Determine the (x, y) coordinate at the center of the cell enclosing the given text.  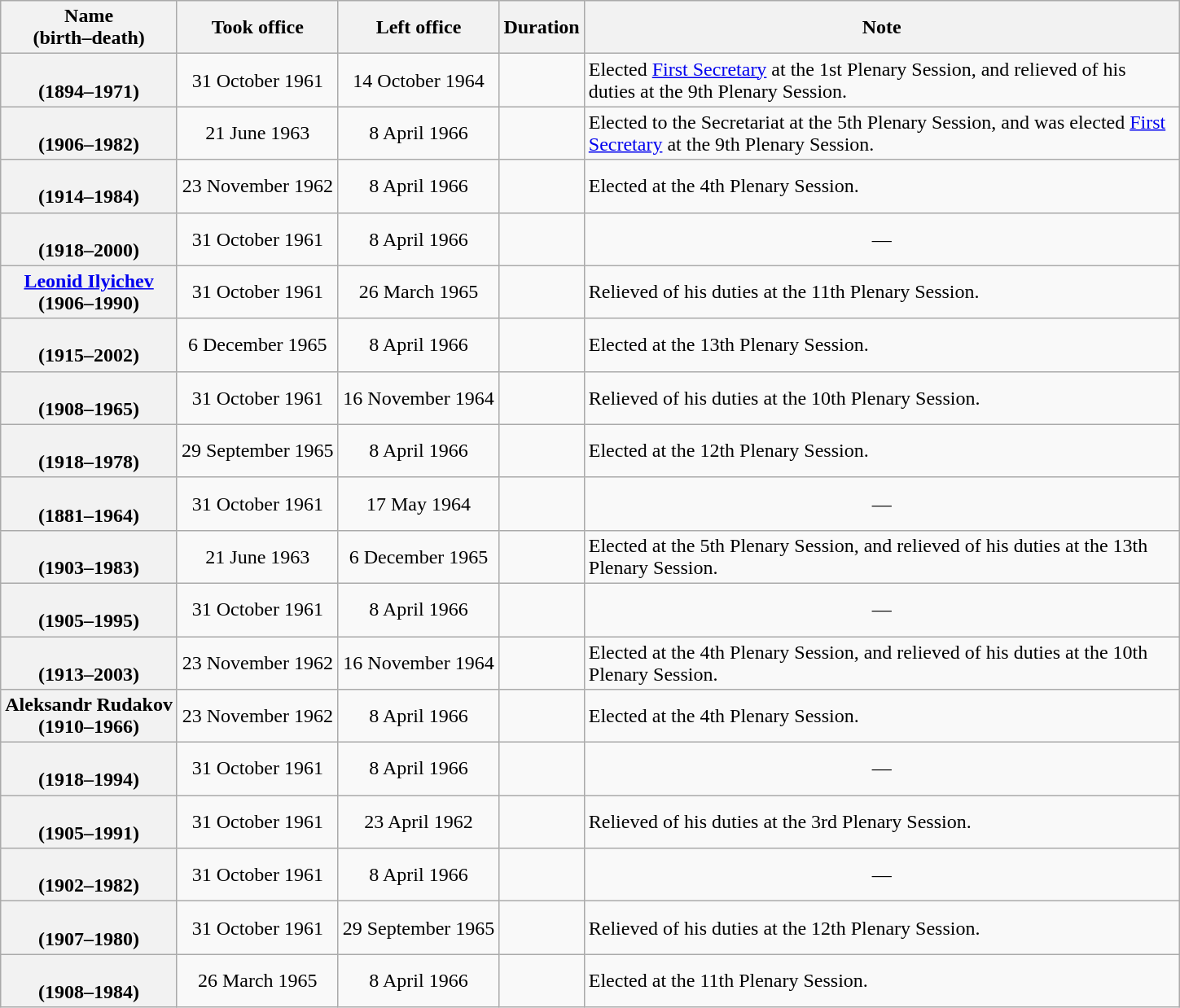
17 May 1964 (419, 503)
Name(birth–death) (90, 28)
Note (881, 28)
(1905–1995) (90, 609)
Elected First Secretary at the 1st Plenary Session, and relieved of his duties at the 9th Plenary Session. (881, 80)
Relieved of his duties at the 10th Plenary Session. (881, 397)
(1918–1978) (90, 451)
Relieved of his duties at the 3rd Plenary Session. (881, 822)
Elected to the Secretariat at the 5th Plenary Session, and was elected First Secretary at the 9th Plenary Session. (881, 134)
(1908–1984) (90, 980)
(1881–1964) (90, 503)
(1914–1984) (90, 186)
(1894–1971) (90, 80)
Relieved of his duties at the 12th Plenary Session. (881, 928)
Relieved of his duties at the 11th Plenary Session. (881, 291)
Elected at the 11th Plenary Session. (881, 980)
(1906–1982) (90, 134)
Elected at the 13th Plenary Session. (881, 345)
Elected at the 4th Plenary Session, and relieved of his duties at the 10th Plenary Session. (881, 663)
Elected at the 12th Plenary Session. (881, 451)
Duration (542, 28)
Took office (257, 28)
(1908–1965) (90, 397)
(1915–2002) (90, 345)
Elected at the 5th Plenary Session, and relieved of his duties at the 13th Plenary Session. (881, 557)
(1902–1982) (90, 874)
(1918–2000) (90, 239)
Left office (419, 28)
(1905–1991) (90, 822)
23 April 1962 (419, 822)
(1913–2003) (90, 663)
(1903–1983) (90, 557)
Leonid Ilyichev (1906–1990) (90, 291)
(1918–1994) (90, 769)
(1907–1980) (90, 928)
14 October 1964 (419, 80)
Aleksandr Rudakov(1910–1966) (90, 717)
